Detect which cell encompasses the target text, then output its [x, y] center coordinate. 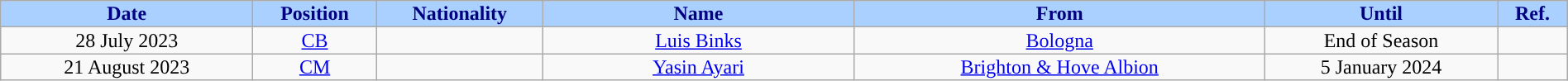
Luis Binks [698, 40]
Until [1381, 14]
Name [698, 14]
Date [127, 14]
Nationality [460, 14]
From [1060, 14]
21 August 2023 [127, 67]
Bologna [1060, 40]
Yasin Ayari [698, 67]
End of Season [1381, 40]
Ref. [1533, 14]
CM [315, 67]
Position [315, 14]
5 January 2024 [1381, 67]
28 July 2023 [127, 40]
Brighton & Hove Albion [1060, 67]
CB [315, 40]
